Extract the [x, y] coordinate from the center of the cell holding the provided text.  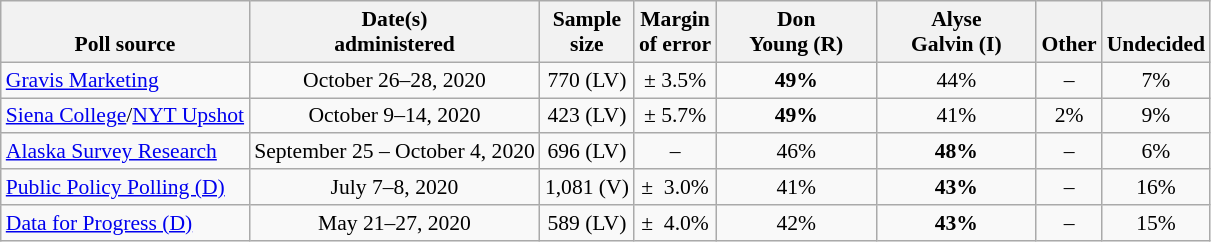
6% [1156, 152]
October 9–14, 2020 [394, 116]
696 (LV) [587, 152]
± 4.0% [675, 223]
May 21–27, 2020 [394, 223]
1,081 (V) [587, 187]
July 7–8, 2020 [394, 187]
DonYoung (R) [796, 32]
44% [956, 80]
October 26–28, 2020 [394, 80]
9% [1156, 116]
Undecided [1156, 32]
± 3.5% [675, 80]
15% [1156, 223]
Marginof error [675, 32]
7% [1156, 80]
AlyseGalvin (I) [956, 32]
48% [956, 152]
Samplesize [587, 32]
Data for Progress (D) [125, 223]
Other [1068, 32]
423 (LV) [587, 116]
2% [1068, 116]
Public Policy Polling (D) [125, 187]
± 5.7% [675, 116]
September 25 – October 4, 2020 [394, 152]
589 (LV) [587, 223]
42% [796, 223]
± 3.0% [675, 187]
Alaska Survey Research [125, 152]
Siena College/NYT Upshot [125, 116]
Gravis Marketing [125, 80]
Date(s)administered [394, 32]
16% [1156, 187]
Poll source [125, 32]
46% [796, 152]
770 (LV) [587, 80]
